Extract the (X, Y) coordinate from the center of the cell holding the provided text.  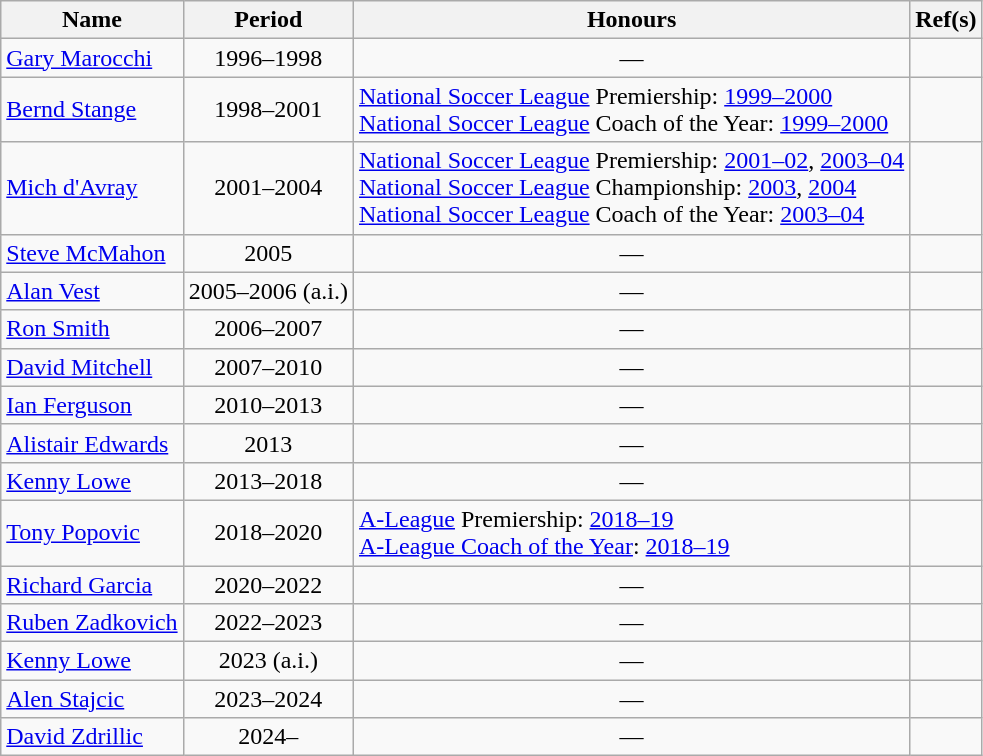
2013–2018 (268, 481)
Ron Smith (92, 329)
Honours (631, 20)
2023–2024 (268, 699)
National Soccer League Premiership: 1999–2000 National Soccer League Coach of the Year: 1999–2000 (631, 110)
Alistair Edwards (92, 443)
2024– (268, 737)
Period (268, 20)
2005–2006 (a.i.) (268, 291)
Bernd Stange (92, 110)
Alen Stajcic (92, 699)
Gary Marocchi (92, 58)
David Zdrillic (92, 737)
2007–2010 (268, 367)
Name (92, 20)
2010–2013 (268, 405)
2005 (268, 253)
Ian Ferguson (92, 405)
1996–1998 (268, 58)
Mich d'Avray (92, 188)
Tony Popovic (92, 532)
Richard Garcia (92, 585)
David Mitchell (92, 367)
2013 (268, 443)
2018–2020 (268, 532)
Ruben Zadkovich (92, 623)
2022–2023 (268, 623)
Alan Vest (92, 291)
2006–2007 (268, 329)
2020–2022 (268, 585)
1998–2001 (268, 110)
2023 (a.i.) (268, 661)
Steve McMahon (92, 253)
A-League Premiership: 2018–19 A-League Coach of the Year: 2018–19 (631, 532)
Ref(s) (946, 20)
2001–2004 (268, 188)
